Extract the (x, y) coordinate from the center of the cell holding the provided text.  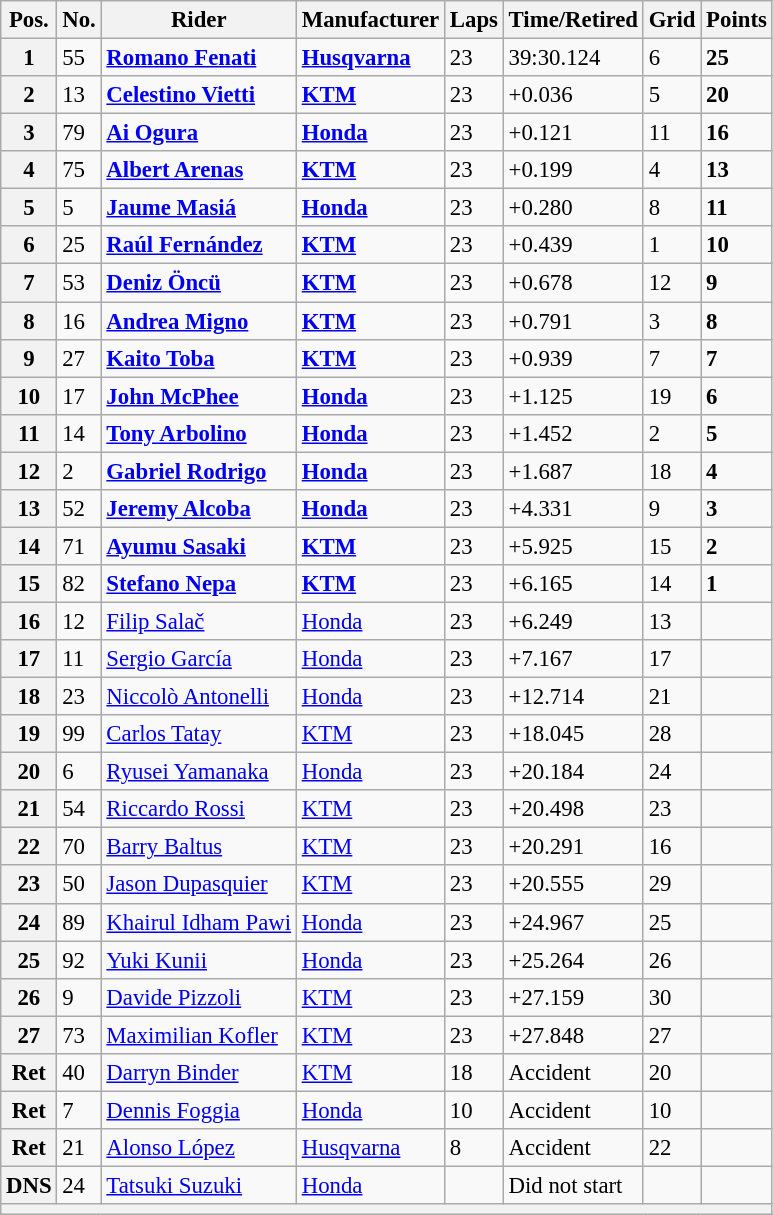
+24.967 (573, 922)
70 (79, 847)
75 (79, 170)
Davide Pizzoli (198, 997)
Did not start (573, 1185)
Jaume Masiá (198, 208)
50 (79, 885)
Pos. (29, 20)
+27.159 (573, 997)
Sergio García (198, 659)
+4.331 (573, 509)
Manufacturer (370, 20)
+0.121 (573, 133)
+20.498 (573, 809)
71 (79, 546)
92 (79, 960)
Romano Fenati (198, 58)
82 (79, 584)
79 (79, 133)
Carlos Tatay (198, 734)
Tatsuki Suzuki (198, 1185)
52 (79, 509)
+0.939 (573, 358)
39:30.124 (573, 58)
+0.439 (573, 245)
Raúl Fernández (198, 245)
+6.249 (573, 621)
Jeremy Alcoba (198, 509)
+20.291 (573, 847)
+0.036 (573, 95)
+0.791 (573, 321)
Darryn Binder (198, 1073)
Grid (672, 20)
John McPhee (198, 396)
Albert Arenas (198, 170)
99 (79, 734)
89 (79, 922)
+7.167 (573, 659)
Laps (474, 20)
+0.280 (573, 208)
Jason Dupasquier (198, 885)
73 (79, 1035)
+1.687 (573, 471)
Ayumu Sasaki (198, 546)
Niccolò Antonelli (198, 697)
Riccardo Rossi (198, 809)
Time/Retired (573, 20)
54 (79, 809)
+27.848 (573, 1035)
+20.555 (573, 885)
55 (79, 58)
No. (79, 20)
29 (672, 885)
+25.264 (573, 960)
Maximilian Kofler (198, 1035)
Khairul Idham Pawi (198, 922)
Filip Salač (198, 621)
Dennis Foggia (198, 1110)
Barry Baltus (198, 847)
+1.452 (573, 433)
+6.165 (573, 584)
Andrea Migno (198, 321)
30 (672, 997)
Yuki Kunii (198, 960)
Alonso López (198, 1148)
+0.678 (573, 283)
+18.045 (573, 734)
+0.199 (573, 170)
Tony Arbolino (198, 433)
Rider (198, 20)
Celestino Vietti (198, 95)
Deniz Öncü (198, 283)
Stefano Nepa (198, 584)
40 (79, 1073)
53 (79, 283)
Ai Ogura (198, 133)
+12.714 (573, 697)
Kaito Toba (198, 358)
+1.125 (573, 396)
+5.925 (573, 546)
Points (736, 20)
Gabriel Rodrigo (198, 471)
Ryusei Yamanaka (198, 772)
DNS (29, 1185)
+20.184 (573, 772)
28 (672, 734)
